Detect which cell encompasses the target text, then output its (X, Y) center coordinate. 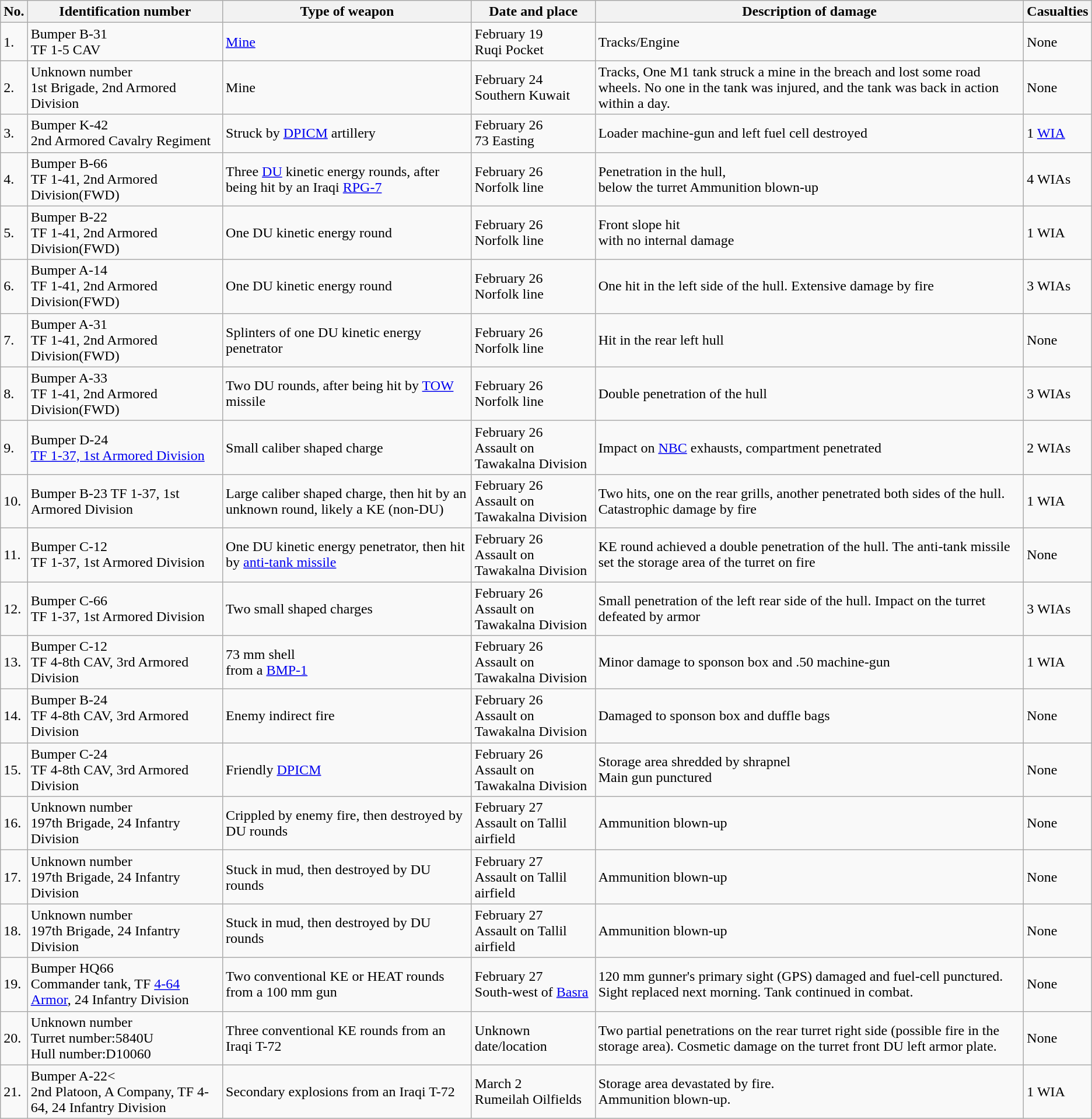
Two partial penetrations on the rear turret right side (possible fire in the storage area). Cosmetic damage on the turret front DU left armor plate. (810, 1038)
Storage area shredded by shrapnelMain gun punctured (810, 770)
Bumper A-33TF 1-41, 2nd Armored Division(FWD) (125, 394)
Bumper K-422nd Armored Cavalry Regiment (125, 133)
Splinters of one DU kinetic energy penetrator (348, 340)
5. (14, 233)
Identification number (125, 12)
Minor damage to sponson box and .50 machine-gun (810, 662)
1. (14, 42)
2 WIAs (1058, 447)
Bumper C-12TF 4-8th CAV, 3rd Armored Division (125, 662)
Bumper B-22TF 1-41, 2nd Armored Division(FWD) (125, 233)
Bumper C-12TF 1-37, 1st Armored Division (125, 555)
Crippled by enemy fire, then destroyed by DU rounds (348, 823)
4 WIAs (1058, 179)
Bumper B-66TF 1-41, 2nd Armored Division(FWD) (125, 179)
Penetration in the hull,below the turret Ammunition blown-up (810, 179)
11. (14, 555)
Bumper D-24TF 1-37, 1st Armored Division (125, 447)
No. (14, 12)
Two conventional KE or HEAT rounds from a 100 mm gun (348, 984)
10. (14, 501)
Damaged to sponson box and duffle bags (810, 716)
Front slope hitwith no internal damage (810, 233)
9. (14, 447)
Tracks/Engine (810, 42)
February 2673 Easting (533, 133)
3. (14, 133)
4. (14, 179)
18. (14, 931)
March 2Rumeilah Oilfields (533, 1092)
15. (14, 770)
14. (14, 716)
Bumper C-24TF 4-8th CAV, 3rd Armored Division (125, 770)
Loader machine-gun and left fuel cell destroyed (810, 133)
One DU kinetic energy penetrator, then hit by anti-tank missile (348, 555)
12. (14, 609)
February 19Ruqi Pocket (533, 42)
Storage area devastated by fire.Ammunition blown-up. (810, 1092)
Bumper C-66TF 1-37, 1st Armored Division (125, 609)
Hit in the rear left hull (810, 340)
Two hits, one on the rear grills, another penetrated both sides of the hull. Catastrophic damage by fire (810, 501)
Unknown date/location (533, 1038)
20. (14, 1038)
16. (14, 823)
Three conventional KE rounds from an Iraqi T-72 (348, 1038)
8. (14, 394)
Casualties (1058, 12)
Unknown numberTurret number:5840UHull number:D10060 (125, 1038)
120 mm gunner's primary sight (GPS) damaged and fuel-cell punctured. Sight replaced next morning. Tank continued in combat. (810, 984)
19. (14, 984)
Friendly DPICM (348, 770)
Description of damage (810, 12)
Small penetration of the left rear side of the hull. Impact on the turret defeated by armor (810, 609)
73 mm shellfrom a BMP-1 (348, 662)
February 27South-west of Basra (533, 984)
17. (14, 877)
Bumper HQ66Commander tank, TF 4-64 Armor, 24 Infantry Division (125, 984)
Small caliber shaped charge (348, 447)
KE round achieved a double penetration of the hull. The anti-tank missile set the storage area of the turret on fire (810, 555)
2. (14, 87)
February 24Southern Kuwait (533, 87)
Double penetration of the hull (810, 394)
Bumper A-14TF 1-41, 2nd Armored Division(FWD) (125, 286)
6. (14, 286)
Unknown number1st Brigade, 2nd Armored Division (125, 87)
21. (14, 1092)
Bumper B-31TF 1-5 CAV (125, 42)
Struck by DPICM artillery (348, 133)
One hit in the left side of the hull. Extensive damage by fire (810, 286)
Two DU rounds, after being hit by TOW missile (348, 394)
Impact on NBC exhausts, compartment penetrated (810, 447)
Bumper A-22<2nd Platoon, A Company, TF 4-64, 24 Infantry Division (125, 1092)
Type of weapon (348, 12)
Secondary explosions from an Iraqi T-72 (348, 1092)
Bumper B-24TF 4-8th CAV, 3rd Armored Division (125, 716)
Three DU kinetic energy rounds, after being hit by an Iraqi RPG-7 (348, 179)
Date and place (533, 12)
Large caliber shaped charge, then hit by an unknown round, likely a KE (non-DU) (348, 501)
Two small shaped charges (348, 609)
Bumper A-31TF 1-41, 2nd Armored Division(FWD) (125, 340)
13. (14, 662)
Enemy indirect fire (348, 716)
Bumper B-23 TF 1-37, 1st Armored Division (125, 501)
7. (14, 340)
